Return [X, Y] of the center of cell containing provided text 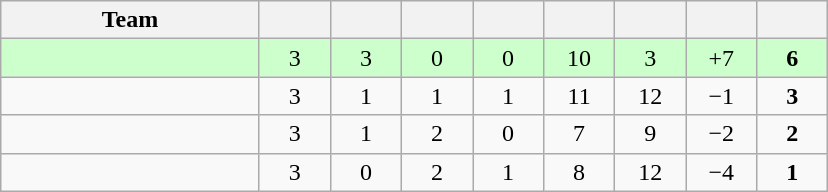
6 [792, 58]
−4 [722, 172]
7 [580, 134]
−2 [722, 134]
−1 [722, 96]
Team [130, 20]
8 [580, 172]
10 [580, 58]
11 [580, 96]
+7 [722, 58]
9 [650, 134]
